Extract the [x, y] coordinate from the center of the cell holding the provided text.  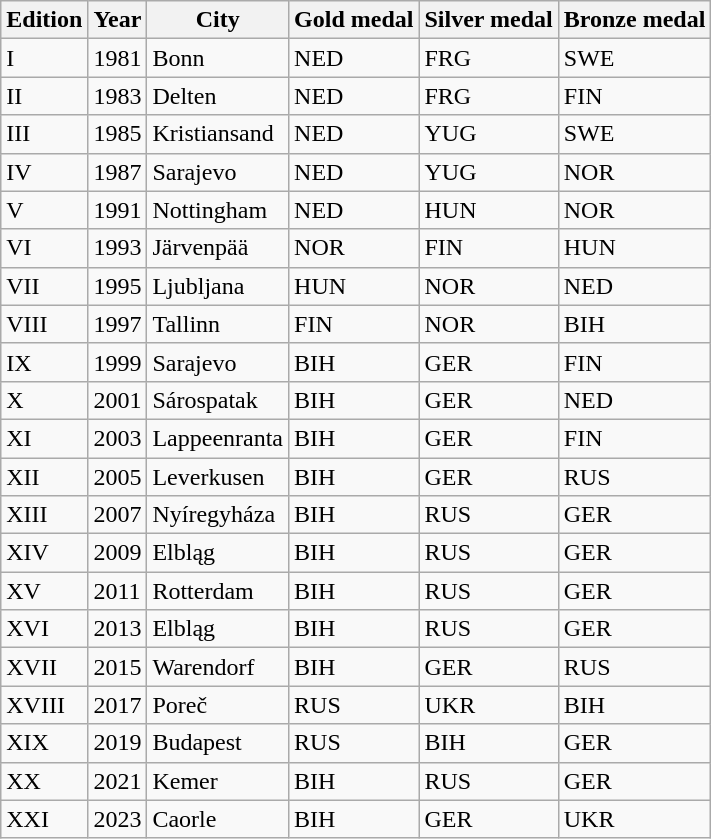
XX [44, 781]
2023 [118, 819]
Poreč [218, 705]
Rotterdam [218, 591]
2007 [118, 515]
Tallinn [218, 324]
Bronze medal [634, 20]
2019 [118, 743]
1981 [118, 58]
Delten [218, 96]
Caorle [218, 819]
2003 [118, 438]
2015 [118, 667]
V [44, 210]
XVII [44, 667]
Budapest [218, 743]
1983 [118, 96]
IV [44, 172]
1985 [118, 134]
VIII [44, 324]
XVIII [44, 705]
2001 [118, 400]
Gold medal [354, 20]
1993 [118, 248]
Warendorf [218, 667]
XV [44, 591]
1987 [118, 172]
2013 [118, 629]
Nyíregyháza [218, 515]
XIX [44, 743]
III [44, 134]
I [44, 58]
Leverkusen [218, 477]
Edition [44, 20]
IX [44, 362]
II [44, 96]
XVI [44, 629]
VII [44, 286]
Year [118, 20]
1995 [118, 286]
XI [44, 438]
Silver medal [488, 20]
1997 [118, 324]
Järvenpää [218, 248]
Bonn [218, 58]
Kemer [218, 781]
2017 [118, 705]
2011 [118, 591]
Sárospatak [218, 400]
XIII [44, 515]
XXI [44, 819]
2009 [118, 553]
2005 [118, 477]
Lappeenranta [218, 438]
2021 [118, 781]
XII [44, 477]
1999 [118, 362]
Ljubljana [218, 286]
1991 [118, 210]
XIV [44, 553]
Nottingham [218, 210]
VI [44, 248]
X [44, 400]
Kristiansand [218, 134]
City [218, 20]
